Extract the [X, Y] coordinate from the center of the cell holding the provided text.  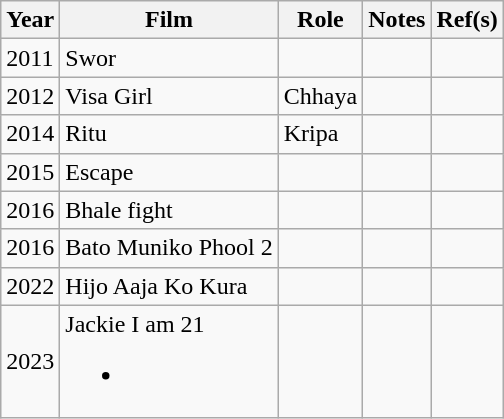
Bhale fight [169, 210]
2023 [30, 362]
Kripa [320, 134]
2012 [30, 96]
Escape [169, 172]
Bato Muniko Phool 2 [169, 248]
Swor [169, 58]
Hijo Aaja Ko Kura [169, 286]
2011 [30, 58]
Notes [397, 20]
2022 [30, 286]
Ritu [169, 134]
Year [30, 20]
Chhaya [320, 96]
Ref(s) [467, 20]
Role [320, 20]
Visa Girl [169, 96]
2014 [30, 134]
2015 [30, 172]
Jackie I am 21 [169, 362]
Film [169, 20]
